Locate the cell with the specified text and output its [x, y] center coordinate. 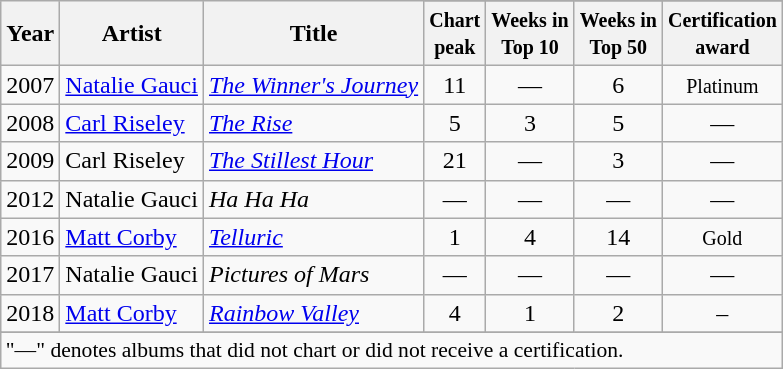
Year [30, 34]
– [722, 313]
Certificationaward [722, 34]
Chartpeak [455, 34]
2 [618, 313]
2017 [30, 275]
Title [313, 34]
2008 [30, 123]
2009 [30, 161]
6 [618, 85]
Ha Ha Ha [313, 199]
2018 [30, 313]
The Rise [313, 123]
Artist [132, 34]
21 [455, 161]
2007 [30, 85]
2012 [30, 199]
2016 [30, 237]
Weeks inTop 10 [530, 34]
11 [455, 85]
Telluric [313, 237]
The Stillest Hour [313, 161]
14 [618, 237]
Rainbow Valley [313, 313]
Weeks inTop 50 [618, 34]
Pictures of Mars [313, 275]
Gold [722, 237]
The Winner's Journey [313, 85]
"—" denotes albums that did not chart or did not receive a certification. [392, 350]
Platinum [722, 85]
